Capture the cell that displays the provided text and extract its (x, y) central coordinate. 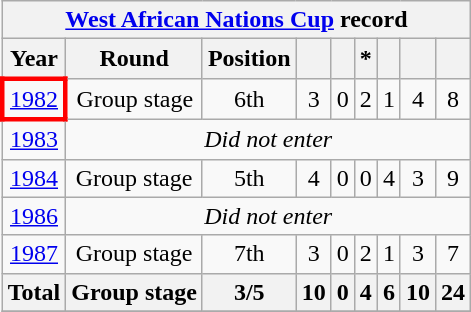
1982 (34, 98)
1986 (34, 216)
1983 (34, 139)
1984 (34, 178)
5th (249, 178)
6th (249, 98)
9 (452, 178)
6 (388, 292)
Total (34, 292)
Position (249, 59)
8 (452, 98)
Round (134, 59)
7th (249, 254)
* (366, 59)
7 (452, 254)
West African Nations Cup record (236, 20)
1987 (34, 254)
Year (34, 59)
24 (452, 292)
3/5 (249, 292)
